Scan for the cell matching the given text and deliver its (x, y) coordinate at center. 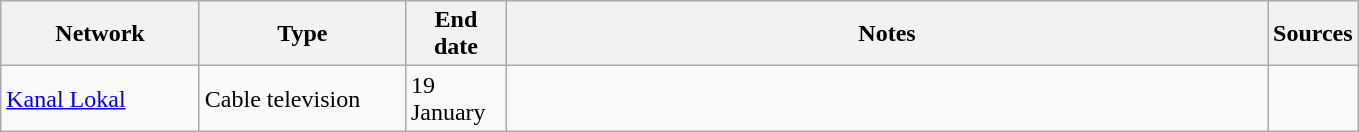
Cable television (302, 98)
19 January (456, 98)
Sources (1314, 34)
Type (302, 34)
Notes (886, 34)
End date (456, 34)
Kanal Lokal (100, 98)
Network (100, 34)
